Return (X, Y) of the center of cell containing provided text 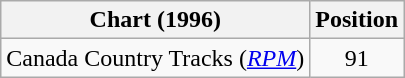
91 (357, 58)
Canada Country Tracks (RPM) (156, 58)
Position (357, 20)
Chart (1996) (156, 20)
